Output the (x, y) coordinate of the center of the cell containing the given text.  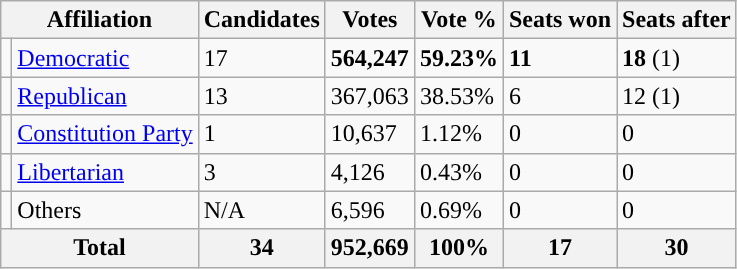
Democratic (105, 58)
1 (262, 134)
952,669 (370, 248)
Vote % (458, 20)
0.43% (458, 172)
Libertarian (105, 172)
N/A (262, 210)
100% (458, 248)
Total (100, 248)
6 (560, 96)
Affiliation (100, 20)
6,596 (370, 210)
30 (677, 248)
Constitution Party (105, 134)
13 (262, 96)
12 (1) (677, 96)
34 (262, 248)
0.69% (458, 210)
Seats won (560, 20)
Candidates (262, 20)
367,063 (370, 96)
Others (105, 210)
4,126 (370, 172)
10,637 (370, 134)
Votes (370, 20)
564,247 (370, 58)
11 (560, 58)
Republican (105, 96)
38.53% (458, 96)
3 (262, 172)
1.12% (458, 134)
18 (1) (677, 58)
59.23% (458, 58)
Seats after (677, 20)
